Provide the (x, y) coordinate of the cell's center where the given text is located.  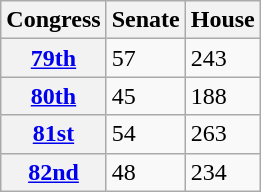
80th (54, 96)
263 (222, 134)
Senate (146, 20)
82nd (54, 172)
48 (146, 172)
234 (222, 172)
81st (54, 134)
Congress (54, 20)
54 (146, 134)
57 (146, 58)
45 (146, 96)
188 (222, 96)
243 (222, 58)
House (222, 20)
79th (54, 58)
